Search for the cell housing the specified text and yield its [x, y] center coordinate. 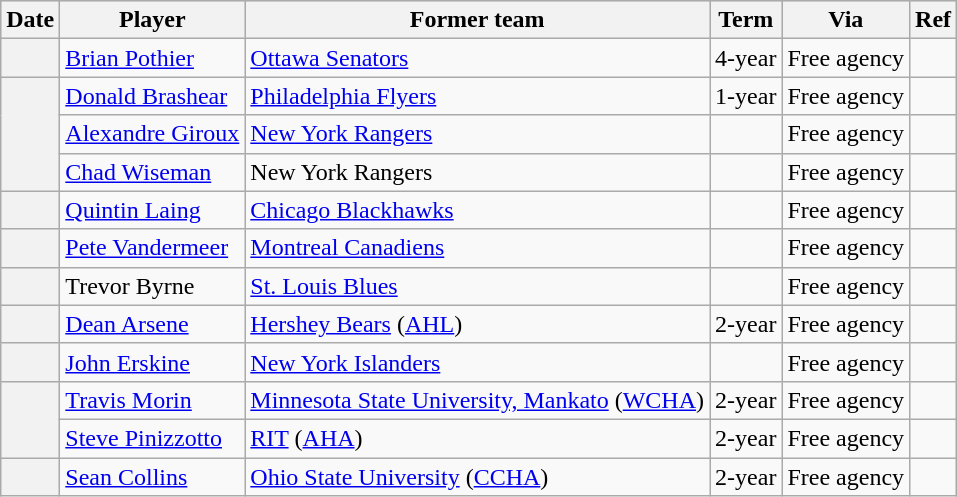
Alexandre Giroux [152, 134]
Via [846, 20]
4-year [746, 58]
Trevor Byrne [152, 286]
New York Islanders [478, 362]
Player [152, 20]
Donald Brashear [152, 96]
Pete Vandermeer [152, 248]
Travis Morin [152, 400]
Hershey Bears (AHL) [478, 324]
Ottawa Senators [478, 58]
Chicago Blackhawks [478, 210]
Philadelphia Flyers [478, 96]
Ref [934, 20]
Former team [478, 20]
Term [746, 20]
RIT (AHA) [478, 438]
Steve Pinizzotto [152, 438]
Chad Wiseman [152, 172]
John Erskine [152, 362]
Sean Collins [152, 477]
1-year [746, 96]
Date [30, 20]
Dean Arsene [152, 324]
Brian Pothier [152, 58]
Ohio State University (CCHA) [478, 477]
St. Louis Blues [478, 286]
Minnesota State University, Mankato (WCHA) [478, 400]
Montreal Canadiens [478, 248]
Quintin Laing [152, 210]
